Locate the cell with the specified text and output its [x, y] center coordinate. 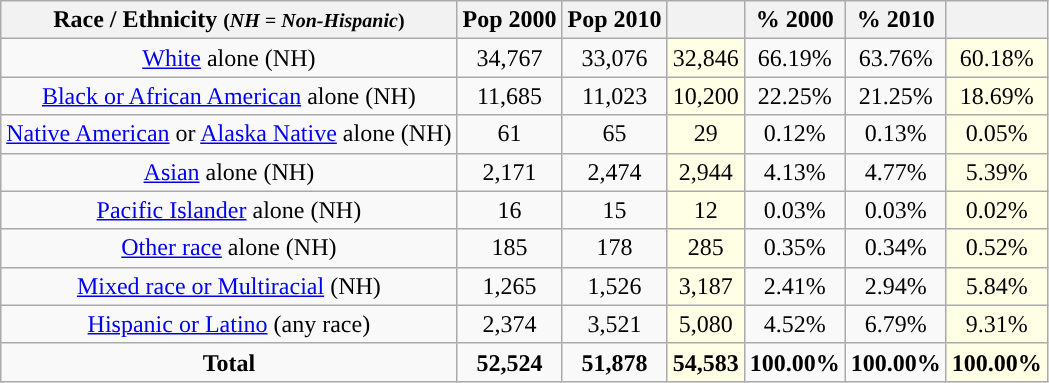
0.05% [996, 134]
34,767 [510, 58]
3,521 [614, 324]
60.18% [996, 58]
9.31% [996, 324]
5.39% [996, 172]
11,023 [614, 96]
10,200 [706, 96]
White alone (NH) [229, 58]
% 2010 [896, 20]
2,944 [706, 172]
Black or African American alone (NH) [229, 96]
Other race alone (NH) [229, 248]
285 [706, 248]
0.34% [896, 248]
% 2000 [794, 20]
0.35% [794, 248]
29 [706, 134]
63.76% [896, 58]
4.13% [794, 172]
0.52% [996, 248]
Hispanic or Latino (any race) [229, 324]
178 [614, 248]
54,583 [706, 362]
0.13% [896, 134]
2.94% [896, 286]
16 [510, 210]
Pacific Islander alone (NH) [229, 210]
22.25% [794, 96]
Race / Ethnicity (NH = Non-Hispanic) [229, 20]
Pop 2000 [510, 20]
Native American or Alaska Native alone (NH) [229, 134]
33,076 [614, 58]
1,265 [510, 286]
5.84% [996, 286]
2.41% [794, 286]
Asian alone (NH) [229, 172]
6.79% [896, 324]
15 [614, 210]
12 [706, 210]
11,685 [510, 96]
61 [510, 134]
4.77% [896, 172]
1,526 [614, 286]
51,878 [614, 362]
18.69% [996, 96]
4.52% [794, 324]
0.12% [794, 134]
2,171 [510, 172]
52,524 [510, 362]
Total [229, 362]
5,080 [706, 324]
2,474 [614, 172]
185 [510, 248]
Mixed race or Multiracial (NH) [229, 286]
66.19% [794, 58]
65 [614, 134]
21.25% [896, 96]
3,187 [706, 286]
32,846 [706, 58]
2,374 [510, 324]
Pop 2010 [614, 20]
0.02% [996, 210]
